Output the [x, y] coordinate of the center of the cell containing the given text.  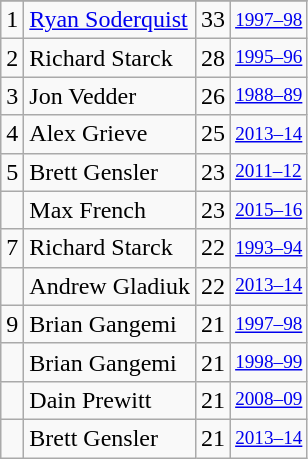
2 [12, 58]
2011–12 [269, 172]
Alex Grieve [110, 134]
3 [12, 96]
33 [214, 20]
9 [12, 324]
Max French [110, 210]
2015–16 [269, 210]
Andrew Gladiuk [110, 286]
1 [12, 20]
1988–89 [269, 96]
25 [214, 134]
26 [214, 96]
28 [214, 58]
1993–94 [269, 248]
Dain Prewitt [110, 400]
1995–96 [269, 58]
Ryan Soderquist [110, 20]
1998–99 [269, 362]
2008–09 [269, 400]
5 [12, 172]
4 [12, 134]
Jon Vedder [110, 96]
7 [12, 248]
